For the text-containing cell, return its midpoint in (X, Y) coordinate format. 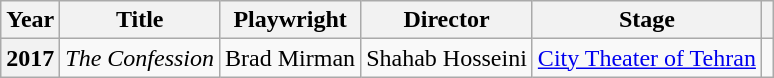
Title (140, 20)
The Confession (140, 58)
2017 (30, 58)
Shahab Hosseini (447, 58)
Brad Mirman (290, 58)
Director (447, 20)
Stage (646, 20)
City Theater of Tehran (646, 58)
Year (30, 20)
Playwright (290, 20)
